Pinpoint the cell where the given text exists, returning its [x, y] midpoint coordinate. 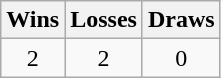
Wins [33, 20]
Losses [104, 20]
0 [181, 58]
Draws [181, 20]
